Locate the cell with the specified text and output its (x, y) center coordinate. 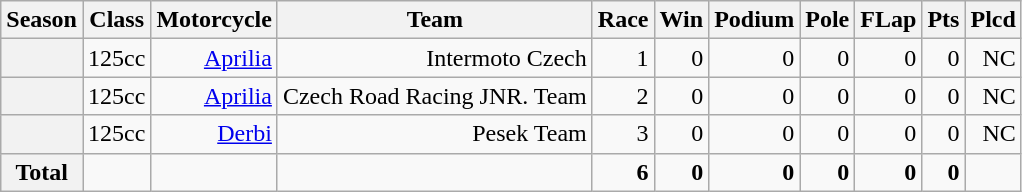
Season (42, 20)
Pesek Team (434, 134)
Pole (828, 20)
1 (623, 58)
6 (623, 172)
2 (623, 96)
Total (42, 172)
Derbi (214, 134)
Czech Road Racing JNR. Team (434, 96)
Race (623, 20)
Class (116, 20)
Team (434, 20)
Plcd (993, 20)
3 (623, 134)
Motorcycle (214, 20)
Intermoto Czech (434, 58)
Podium (754, 20)
FLap (888, 20)
Pts (944, 20)
Win (682, 20)
